Provide the (X, Y) coordinate of the cell's center where the given text is located.  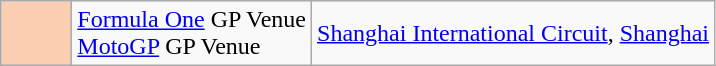
Formula One GP VenueMotoGP GP Venue (192, 34)
Shanghai International Circuit, Shanghai (514, 34)
